Capture the cell that displays the provided text and extract its [x, y] central coordinate. 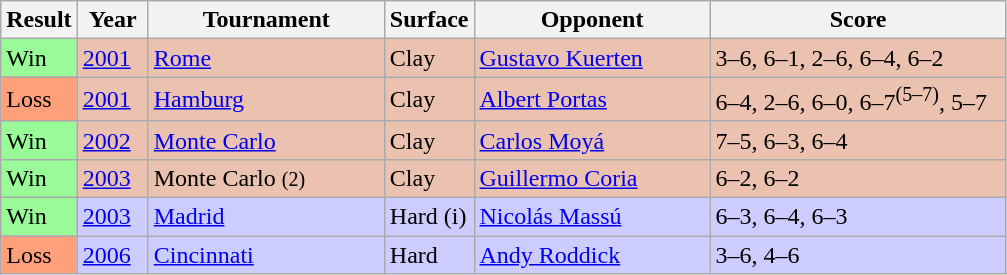
Madrid [266, 217]
Carlos Moyá [592, 140]
Rome [266, 58]
Cincinnati [266, 255]
Score [858, 20]
Year [112, 20]
3–6, 4–6 [858, 255]
Surface [429, 20]
7–5, 6–3, 6–4 [858, 140]
Hard (i) [429, 217]
3–6, 6–1, 2–6, 6–4, 6–2 [858, 58]
Gustavo Kuerten [592, 58]
Result [39, 20]
2006 [112, 255]
Opponent [592, 20]
Guillermo Coria [592, 178]
Monte Carlo [266, 140]
Andy Roddick [592, 255]
Tournament [266, 20]
Nicolás Massú [592, 217]
Monte Carlo (2) [266, 178]
6–4, 2–6, 6–0, 6–7(5–7), 5–7 [858, 100]
Hard [429, 255]
Albert Portas [592, 100]
6–3, 6–4, 6–3 [858, 217]
6–2, 6–2 [858, 178]
2002 [112, 140]
Hamburg [266, 100]
